Detect which cell encompasses the target text, then output its [x, y] center coordinate. 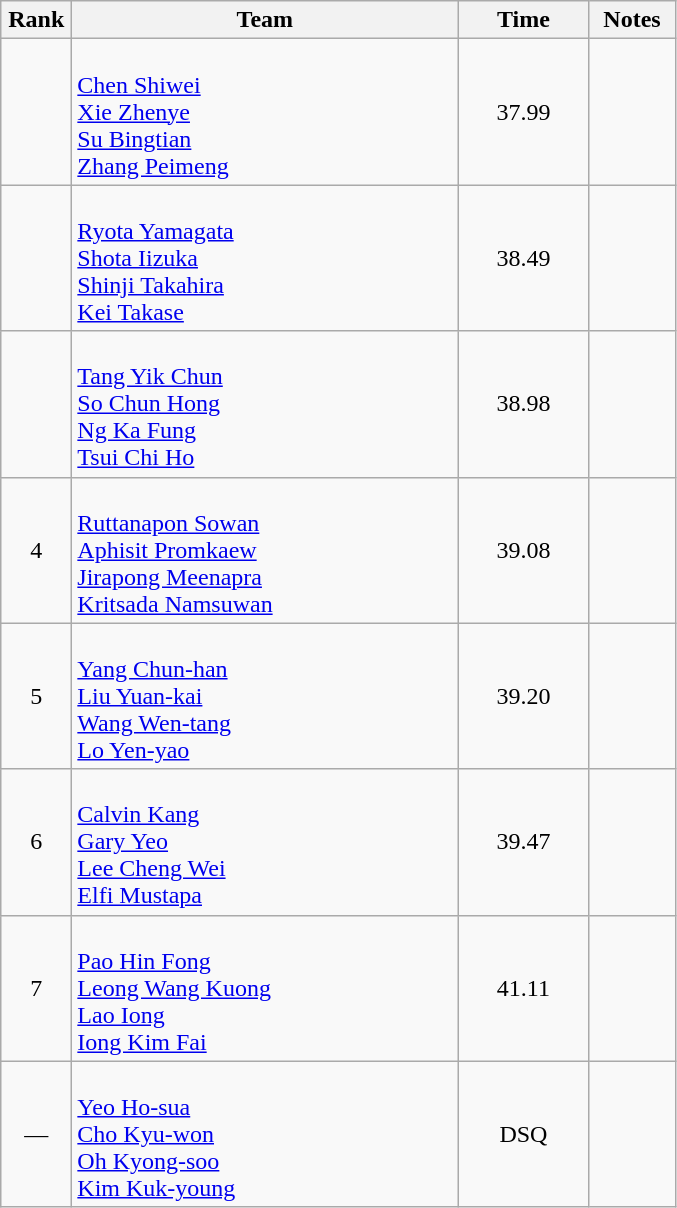
4 [36, 550]
Yang Chun-hanLiu Yuan-kaiWang Wen-tangLo Yen-yao [265, 696]
38.98 [524, 404]
37.99 [524, 112]
Pao Hin FongLeong Wang KuongLao IongIong Kim Fai [265, 988]
38.49 [524, 258]
Ryota YamagataShota IizukaShinji TakahiraKei Takase [265, 258]
Team [265, 20]
39.08 [524, 550]
6 [36, 842]
Rank [36, 20]
DSQ [524, 1134]
Calvin KangGary YeoLee Cheng WeiElfi Mustapa [265, 842]
41.11 [524, 988]
— [36, 1134]
Notes [632, 20]
Tang Yik ChunSo Chun HongNg Ka FungTsui Chi Ho [265, 404]
39.20 [524, 696]
Yeo Ho-suaCho Kyu-wonOh Kyong-sooKim Kuk-young [265, 1134]
7 [36, 988]
Ruttanapon SowanAphisit PromkaewJirapong MeenapraKritsada Namsuwan [265, 550]
Chen ShiweiXie ZhenyeSu BingtianZhang Peimeng [265, 112]
39.47 [524, 842]
5 [36, 696]
Time [524, 20]
